Find where the given text appears and provide that cell's center as [X, Y] coordinate. 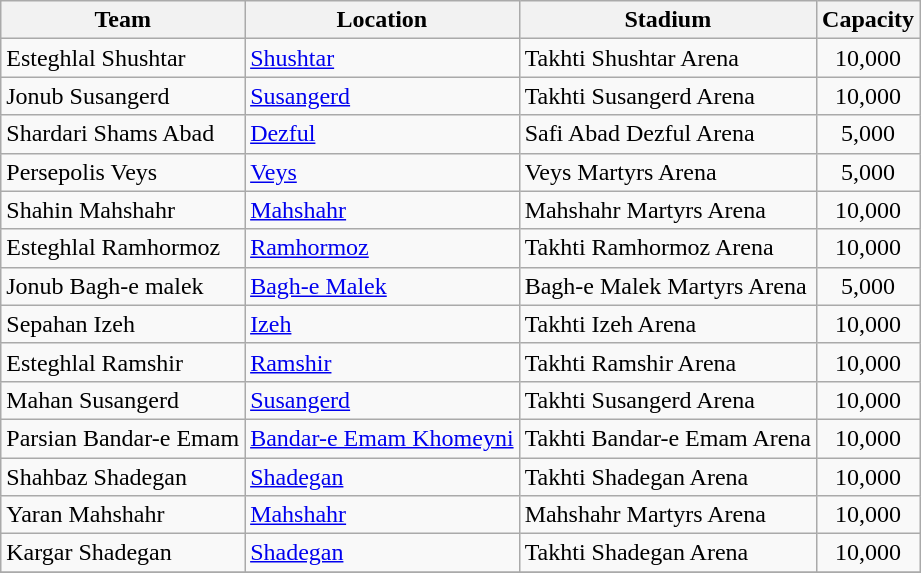
Izeh [382, 324]
Capacity [868, 20]
Veys Martyrs Arena [668, 172]
Yaran Mahshahr [123, 515]
Takhti Shushtar Arena [668, 58]
Bagh-e Malek Martyrs Arena [668, 286]
Ramhormoz [382, 248]
Sepahan Izeh [123, 324]
Shahin Mahshahr [123, 210]
Takhti Ramshir Arena [668, 362]
Ramshir [382, 362]
Takhti Bandar-e Emam Arena [668, 438]
Jonub Susangerd [123, 96]
Bagh-e Malek [382, 286]
Location [382, 20]
Takhti Izeh Arena [668, 324]
Persepolis Veys [123, 172]
Shardari Shams Abad [123, 134]
Stadium [668, 20]
Dezful [382, 134]
Parsian Bandar-e Emam [123, 438]
Team [123, 20]
Shahbaz Shadegan [123, 477]
Esteghlal Ramhormoz [123, 248]
Jonub Bagh-e malek [123, 286]
Bandar-e Emam Khomeyni [382, 438]
Kargar Shadegan [123, 553]
Shushtar [382, 58]
Esteghlal Ramshir [123, 362]
Takhti Ramhormoz Arena [668, 248]
Safi Abad Dezful Arena [668, 134]
Veys [382, 172]
Mahan Susangerd [123, 400]
Esteghlal Shushtar [123, 58]
